Search for the cell housing the specified text and yield its (x, y) center coordinate. 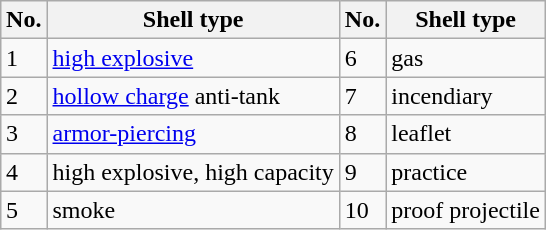
6 (362, 58)
7 (362, 96)
8 (362, 134)
9 (362, 172)
hollow charge anti-tank (193, 96)
3 (24, 134)
1 (24, 58)
high explosive (193, 58)
10 (362, 210)
proof projectile (466, 210)
practice (466, 172)
leaflet (466, 134)
incendiary (466, 96)
2 (24, 96)
gas (466, 58)
5 (24, 210)
high explosive, high capacity (193, 172)
smoke (193, 210)
4 (24, 172)
armor-piercing (193, 134)
